Capture the cell that displays the provided text and extract its (X, Y) central coordinate. 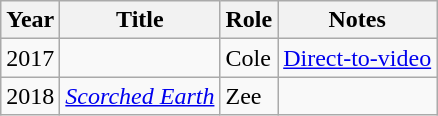
Year (30, 20)
Direct-to-video (358, 58)
Zee (249, 96)
2018 (30, 96)
Role (249, 20)
Scorched Earth (140, 96)
2017 (30, 58)
Notes (358, 20)
Cole (249, 58)
Title (140, 20)
